From the cell containing the given text, extract its center point as (X, Y) coordinate. 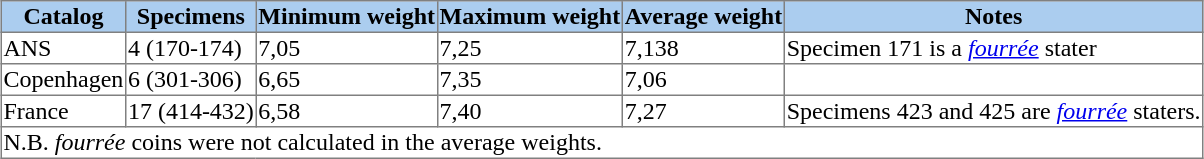
Average weight (703, 17)
7,35 (530, 80)
Specimens 423 and 425 are fourrée staters. (993, 111)
Specimens (191, 17)
Notes (993, 17)
Catalog (63, 17)
ANS (63, 48)
7,25 (530, 48)
France (63, 111)
Minimum weight (346, 17)
Specimen 171 is a fourrée stater (993, 48)
Maximum weight (530, 17)
Copenhagen (63, 80)
7,05 (346, 48)
7,27 (703, 111)
6,65 (346, 80)
6,58 (346, 111)
7,06 (703, 80)
4 (170-174) (191, 48)
7,138 (703, 48)
17 (414-432) (191, 111)
7,40 (530, 111)
N.B. fourrée coins were not calculated in the average weights. (602, 143)
6 (301-306) (191, 80)
